For the text-containing cell, return its midpoint in (X, Y) coordinate format. 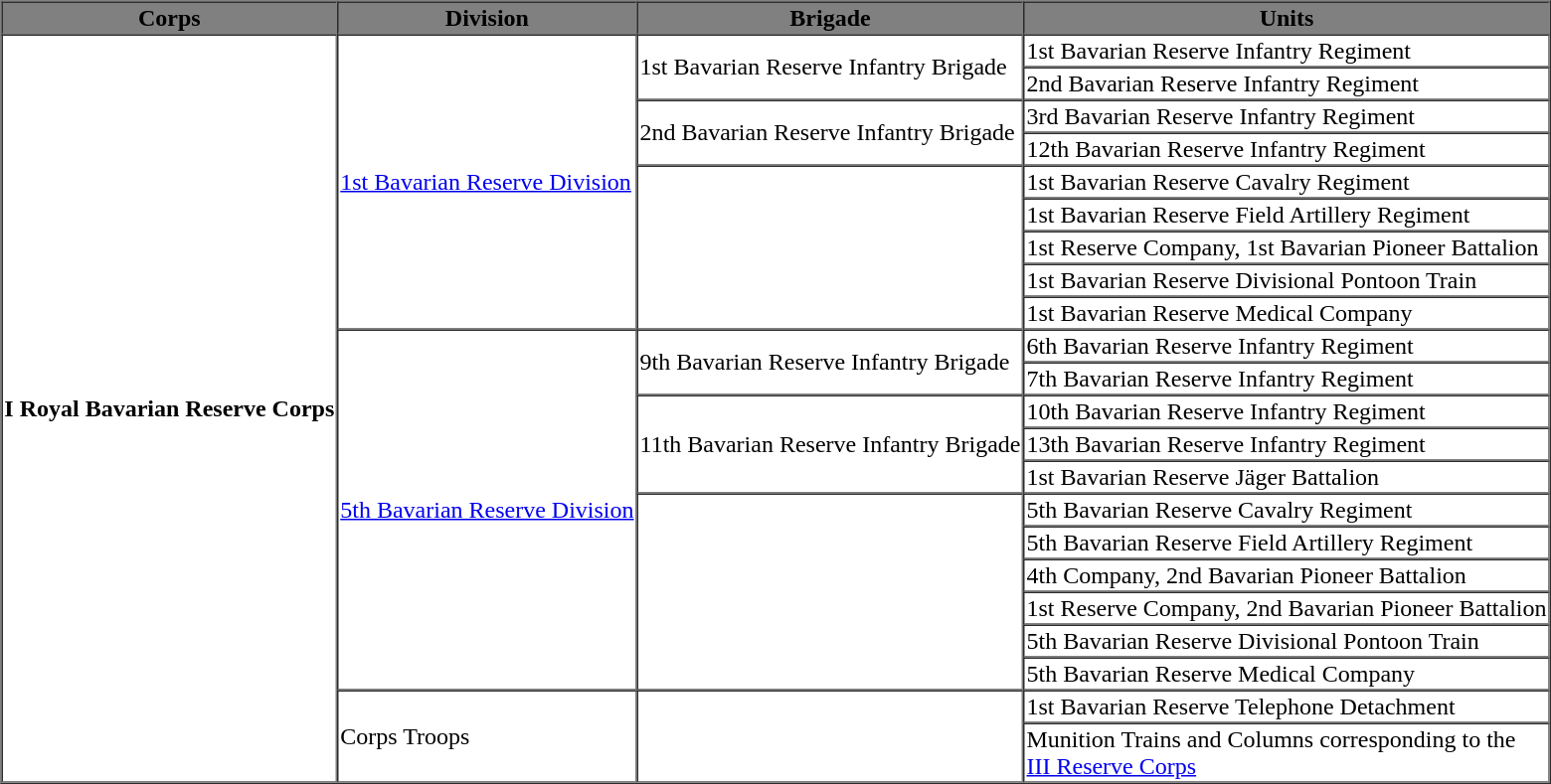
5th Bavarian Reserve Cavalry Regiment (1287, 509)
1st Reserve Company, 1st Bavarian Pioneer Battalion (1287, 246)
2nd Bavarian Reserve Infantry Brigade (831, 132)
5th Bavarian Reserve Divisional Pontoon Train (1287, 640)
Units (1287, 18)
I Royal Bavarian Reserve Corps (169, 407)
9th Bavarian Reserve Infantry Brigade (831, 363)
1st Bavarian Reserve Telephone Detachment (1287, 706)
1st Bavarian Reserve Field Artillery Regiment (1287, 215)
Brigade (831, 18)
7th Bavarian Reserve Infantry Regiment (1287, 378)
6th Bavarian Reserve Infantry Regiment (1287, 346)
4th Company, 2nd Bavarian Pioneer Battalion (1287, 574)
Corps (169, 18)
10th Bavarian Reserve Infantry Regiment (1287, 411)
3rd Bavarian Reserve Infantry Regiment (1287, 115)
5th Bavarian Reserve Medical Company (1287, 674)
Division (487, 18)
1st Bavarian Reserve Jäger Battalion (1287, 477)
1st Bavarian Reserve Infantry Brigade (831, 67)
1st Reserve Company, 2nd Bavarian Pioneer Battalion (1287, 608)
1st Bavarian Reserve Medical Company (1287, 312)
11th Bavarian Reserve Infantry Brigade (831, 445)
Corps Troops (487, 735)
1st Bavarian Reserve Division (487, 181)
1st Bavarian Reserve Infantry Regiment (1287, 50)
12th Bavarian Reserve Infantry Regiment (1287, 149)
Munition Trains and Columns corresponding to theIII Reserve Corps (1287, 753)
1st Bavarian Reserve Cavalry Regiment (1287, 181)
13th Bavarian Reserve Infantry Regiment (1287, 443)
5th Bavarian Reserve Division (487, 511)
2nd Bavarian Reserve Infantry Regiment (1287, 83)
5th Bavarian Reserve Field Artillery Regiment (1287, 543)
1st Bavarian Reserve Divisional Pontoon Train (1287, 280)
